From the cell containing the given text, extract its center point as [X, Y] coordinate. 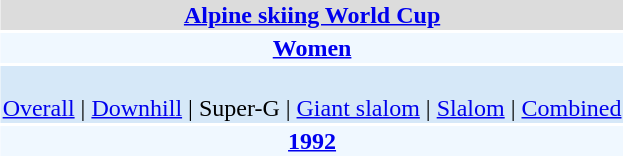
Overall | Downhill | Super-G | Giant slalom | Slalom | Combined [312, 94]
Women [312, 48]
Alpine skiing World Cup [312, 15]
1992 [312, 141]
